Identify which cell holds the provided text, then report its (X, Y) central coordinate. 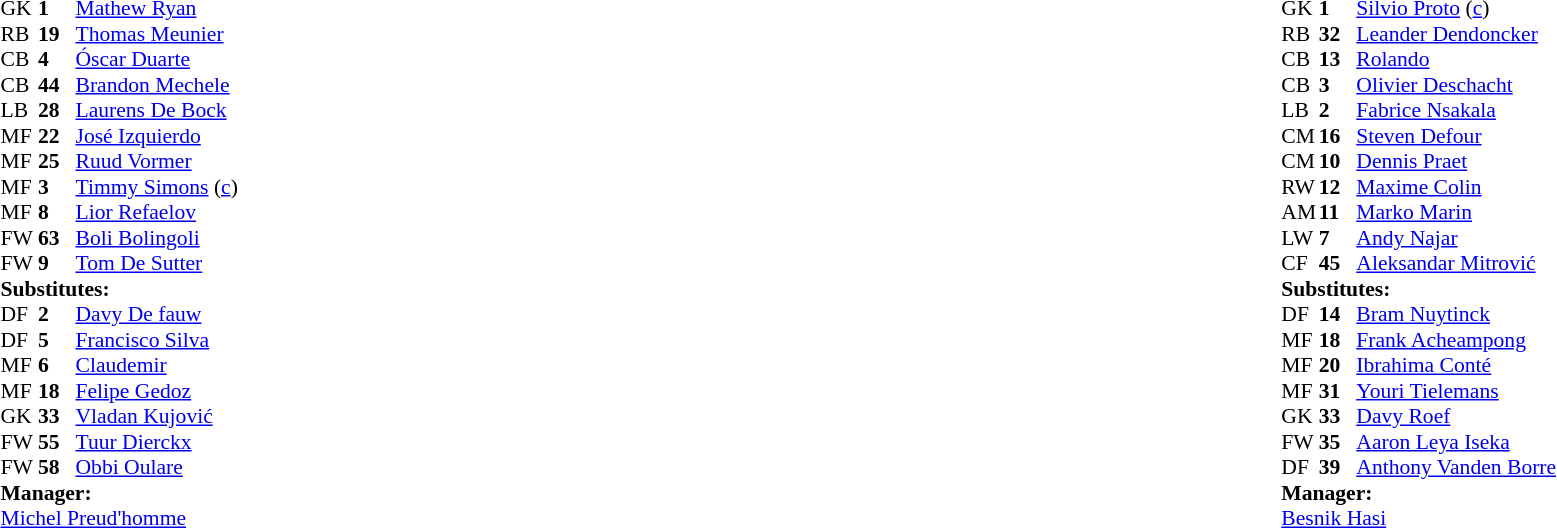
44 (57, 85)
11 (1338, 213)
LW (1300, 238)
Tom De Sutter (157, 263)
Lior Refaelov (157, 213)
Thomas Meunier (157, 34)
Boli Bolingoli (157, 238)
Ibrahima Conté (1456, 365)
Brandon Mechele (157, 85)
Francisco Silva (157, 340)
Davy De fauw (157, 315)
31 (1338, 391)
Steven Defour (1456, 136)
Andy Najar (1456, 238)
8 (57, 213)
Tuur Dierckx (157, 442)
13 (1338, 59)
35 (1338, 442)
Obbi Oulare (157, 467)
Laurens De Bock (157, 111)
CF (1300, 263)
6 (57, 365)
9 (57, 263)
4 (57, 59)
22 (57, 136)
Olivier Deschacht (1456, 85)
Leander Dendoncker (1456, 34)
Rolando (1456, 59)
José Izquierdo (157, 136)
20 (1338, 365)
Aleksandar Mitrović (1456, 263)
14 (1338, 315)
16 (1338, 136)
Claudemir (157, 365)
Maxime Colin (1456, 187)
25 (57, 161)
Timmy Simons (c) (157, 187)
Dennis Praet (1456, 161)
Marko Marin (1456, 213)
10 (1338, 161)
Fabrice Nsakala (1456, 111)
63 (57, 238)
Felipe Gedoz (157, 391)
Davy Roef (1456, 417)
Vladan Kujović (157, 417)
45 (1338, 263)
7 (1338, 238)
RW (1300, 187)
Anthony Vanden Borre (1456, 467)
58 (57, 467)
Óscar Duarte (157, 59)
Frank Acheampong (1456, 340)
39 (1338, 467)
55 (57, 442)
5 (57, 340)
28 (57, 111)
19 (57, 34)
12 (1338, 187)
AM (1300, 213)
Aaron Leya Iseka (1456, 442)
Ruud Vormer (157, 161)
32 (1338, 34)
Youri Tielemans (1456, 391)
Bram Nuytinck (1456, 315)
